Capture the cell that displays the provided text and extract its (X, Y) central coordinate. 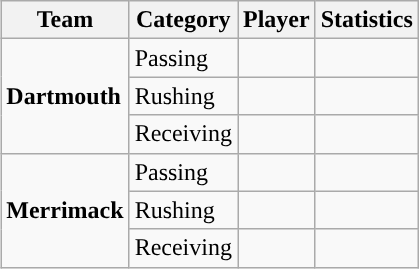
Category (183, 20)
Player (277, 20)
Team (65, 20)
Merrimack (65, 210)
Statistics (366, 20)
Dartmouth (65, 96)
